Identify which cell holds the provided text, then report its (x, y) central coordinate. 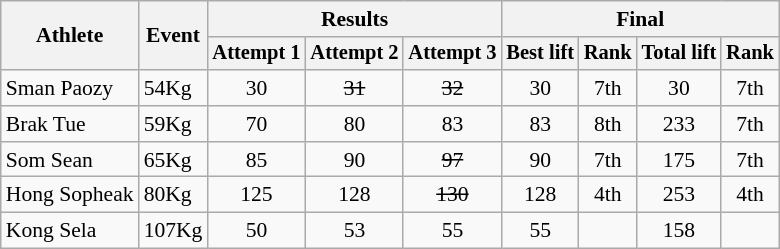
59Kg (174, 124)
233 (680, 124)
158 (680, 231)
Best lift (540, 54)
Brak Tue (70, 124)
70 (256, 124)
Attempt 1 (256, 54)
125 (256, 195)
8th (608, 124)
65Kg (174, 160)
253 (680, 195)
Som Sean (70, 160)
Final (640, 19)
Results (354, 19)
80Kg (174, 195)
Athlete (70, 36)
85 (256, 160)
53 (354, 231)
50 (256, 231)
Attempt 3 (452, 54)
107Kg (174, 231)
Sman Paozy (70, 88)
31 (354, 88)
97 (452, 160)
175 (680, 160)
Attempt 2 (354, 54)
Hong Sopheak (70, 195)
Event (174, 36)
Total lift (680, 54)
80 (354, 124)
54Kg (174, 88)
130 (452, 195)
32 (452, 88)
Kong Sela (70, 231)
